Determine the (x, y) coordinate at the center of the cell enclosing the given text.  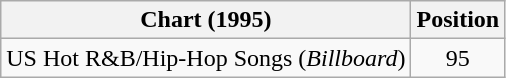
Chart (1995) (206, 20)
Position (458, 20)
95 (458, 58)
US Hot R&B/Hip-Hop Songs (Billboard) (206, 58)
